Capture the cell that displays the provided text and extract its (x, y) central coordinate. 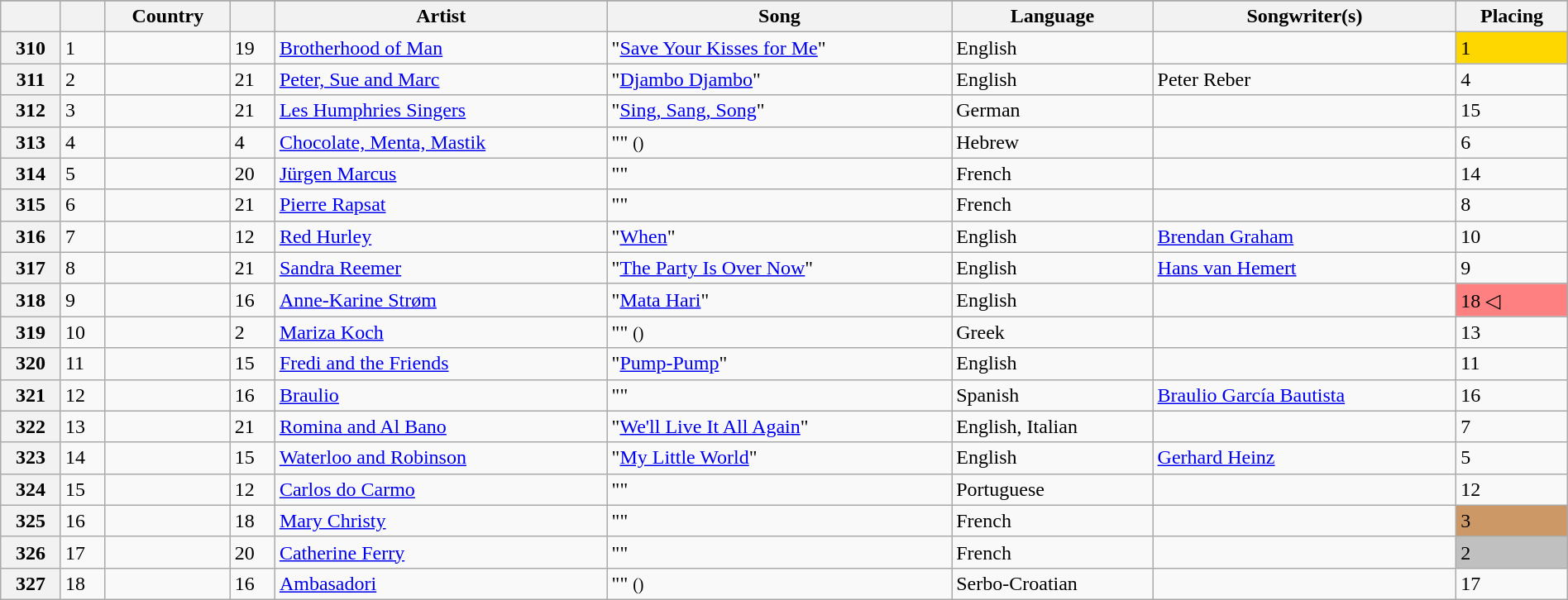
Language (1052, 17)
Spanish (1052, 395)
Braulio García Bautista (1305, 395)
314 (31, 174)
327 (31, 583)
Artist (441, 17)
Country (167, 17)
Hebrew (1052, 142)
319 (31, 332)
316 (31, 236)
Portuguese (1052, 489)
German (1052, 111)
Sandra Reemer (441, 268)
323 (31, 458)
Fredi and the Friends (441, 364)
"We'll Live It All Again" (779, 426)
"My Little World" (779, 458)
"Djambo Djambo" (779, 79)
19 (252, 48)
Pierre Rapsat (441, 205)
318 (31, 300)
Catherine Ferry (441, 552)
Peter Reber (1305, 79)
"The Party Is Over Now" (779, 268)
321 (31, 395)
Mariza Koch (441, 332)
Serbo-Croatian (1052, 583)
Placing (1512, 17)
Braulio (441, 395)
"Save Your Kisses for Me" (779, 48)
Peter, Sue and Marc (441, 79)
315 (31, 205)
Greek (1052, 332)
326 (31, 552)
Les Humphries Singers (441, 111)
Song (779, 17)
311 (31, 79)
Jürgen Marcus (441, 174)
Chocolate, Menta, Mastik (441, 142)
Mary Christy (441, 521)
"Sing, Sang, Song" (779, 111)
Brendan Graham (1305, 236)
Hans van Hemert (1305, 268)
Carlos do Carmo (441, 489)
Ambasadori (441, 583)
Songwriter(s) (1305, 17)
English, Italian (1052, 426)
Waterloo and Robinson (441, 458)
18 ◁ (1512, 300)
317 (31, 268)
"When" (779, 236)
Red Hurley (441, 236)
Brotherhood of Man (441, 48)
324 (31, 489)
325 (31, 521)
Anne-Karine Strøm (441, 300)
Gerhard Heinz (1305, 458)
"Pump-Pump" (779, 364)
310 (31, 48)
"Mata Hari" (779, 300)
312 (31, 111)
322 (31, 426)
Romina and Al Bano (441, 426)
320 (31, 364)
313 (31, 142)
